Detect which cell encompasses the target text, then output its [X, Y] center coordinate. 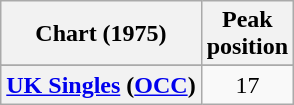
UK Singles (OCC) [101, 85]
Chart (1975) [101, 34]
Peakposition [247, 34]
17 [247, 85]
